Detect which cell encompasses the target text, then output its [x, y] center coordinate. 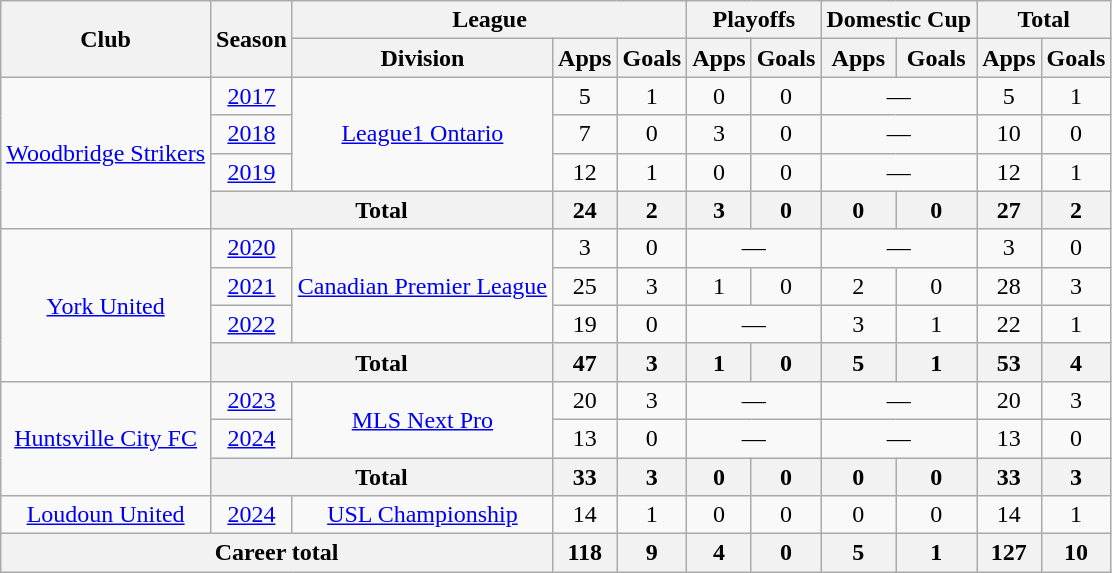
USL Championship [422, 515]
Playoffs [754, 20]
2020 [252, 248]
Career total [277, 553]
2022 [252, 324]
MLS Next Pro [422, 419]
2023 [252, 400]
Loudoun United [106, 515]
9 [652, 553]
25 [585, 286]
Canadian Premier League [422, 286]
19 [585, 324]
2017 [252, 96]
League1 Ontario [422, 134]
York United [106, 305]
53 [1009, 362]
Season [252, 39]
28 [1009, 286]
27 [1009, 210]
47 [585, 362]
Club [106, 39]
7 [585, 134]
Domestic Cup [899, 20]
118 [585, 553]
2018 [252, 134]
Division [422, 58]
Woodbridge Strikers [106, 153]
24 [585, 210]
Huntsville City FC [106, 438]
2021 [252, 286]
127 [1009, 553]
League [489, 20]
2019 [252, 172]
22 [1009, 324]
